Pinpoint the cell where the given text exists, returning its [X, Y] midpoint coordinate. 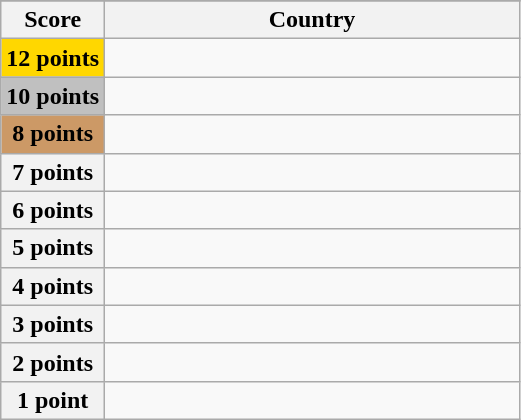
Country [312, 20]
7 points [53, 172]
6 points [53, 210]
2 points [53, 362]
4 points [53, 286]
1 point [53, 400]
12 points [53, 58]
8 points [53, 134]
10 points [53, 96]
5 points [53, 248]
3 points [53, 324]
Score [53, 20]
